Provide the (x, y) coordinate of the cell's center where the given text is located.  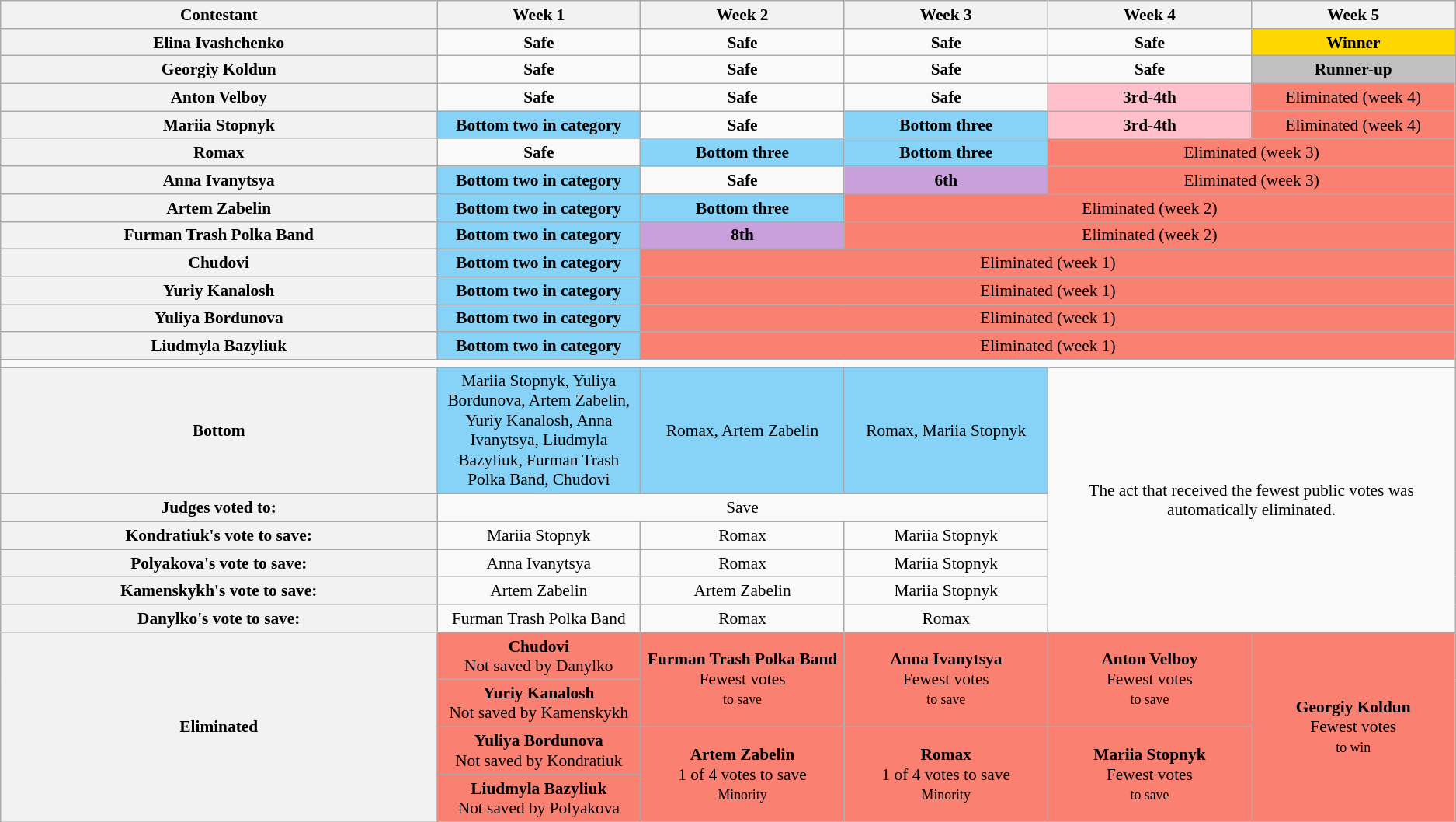
Judges voted to: (219, 508)
Kondratiuk's vote to save: (219, 535)
Week 4 (1149, 15)
Runner-up (1353, 70)
Bottom (219, 430)
Romax1 of 4 votes to saveMinority (946, 775)
Artem Zabelin1 of 4 votes to saveMinority (742, 775)
Anna IvanytsyaFewest votesto save (946, 680)
6th (946, 180)
Elina Ivashchenko (219, 43)
Week 1 (539, 15)
ChudoviNot saved by Danylko (539, 656)
8th (742, 235)
Romax, Artem Zabelin (742, 430)
Eliminated (219, 727)
Yuriy KanaloshNot saved by Kamenskykh (539, 704)
Yuriy Kanalosh (219, 291)
Mariia Stopnyk, Yuliya Bordunova, Artem Zabelin, Yuriy Kanalosh, Anna Ivanytsya, Liudmyla Bazyliuk, Furman Trash Polka Band, Chudovi (539, 430)
Chudovi (219, 263)
Save (742, 508)
Yuliya BordunovaNot saved by Kondratiuk (539, 751)
Winner (1353, 43)
Week 5 (1353, 15)
Kamenskykh's vote to save: (219, 591)
Polyakova's vote to save: (219, 563)
Anton Velboy (219, 98)
Anton VelboyFewest votesto save (1149, 680)
Liudmyla BazyliukNot saved by Polyakova (539, 799)
Romax, Mariia Stopnyk (946, 430)
Georgiy Koldun (219, 70)
Yuliya Bordunova (219, 319)
Danylko's vote to save: (219, 618)
Week 3 (946, 15)
The act that received the fewest public votes was automatically eliminated. (1252, 500)
Mariia StopnykFewest votesto save (1149, 775)
Liudmyla Bazyliuk (219, 346)
Furman Trash Polka BandFewest votesto save (742, 680)
Contestant (219, 15)
Georgiy KoldunFewest votesto win (1353, 727)
Week 2 (742, 15)
